From the cell containing the given text, extract its center point as [x, y] coordinate. 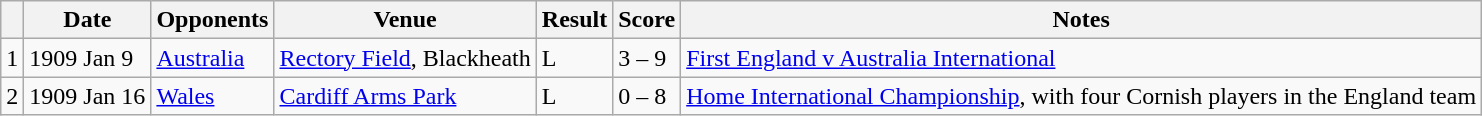
0 – 8 [647, 96]
Cardiff Arms Park [405, 96]
Home International Championship, with four Cornish players in the England team [1082, 96]
Date [88, 20]
2 [12, 96]
Notes [1082, 20]
1 [12, 58]
1909 Jan 16 [88, 96]
Result [574, 20]
Opponents [212, 20]
Australia [212, 58]
Wales [212, 96]
1909 Jan 9 [88, 58]
Rectory Field, Blackheath [405, 58]
Venue [405, 20]
First England v Australia International [1082, 58]
3 – 9 [647, 58]
Score [647, 20]
